Pinpoint the cell where the given text exists, returning its (X, Y) midpoint coordinate. 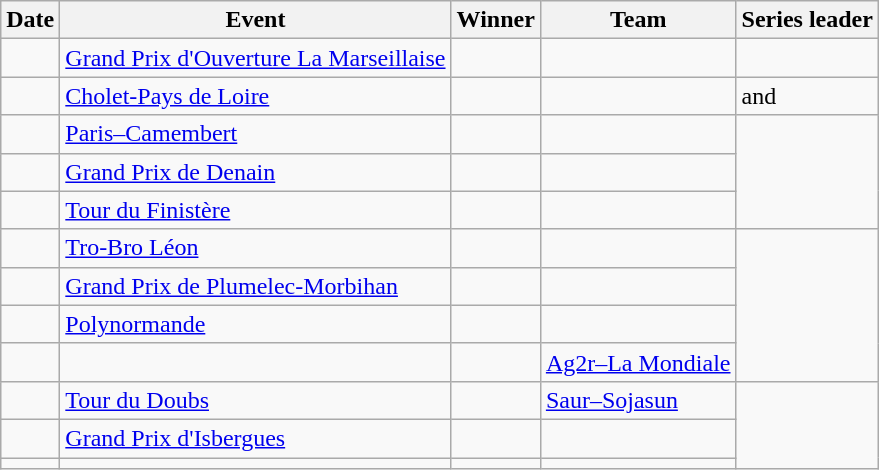
Winner (496, 20)
Tour du Finistère (256, 210)
Saur–Sojasun (638, 400)
Paris–Camembert (256, 134)
Cholet-Pays de Loire (256, 96)
Tour du Doubs (256, 400)
Tro-Bro Léon (256, 248)
Grand Prix d'Isbergues (256, 438)
Polynormande (256, 324)
Grand Prix d'Ouverture La Marseillaise (256, 58)
Ag2r–La Mondiale (638, 362)
and (807, 96)
Event (256, 20)
Team (638, 20)
Grand Prix de Plumelec-Morbihan (256, 286)
Date (30, 20)
Grand Prix de Denain (256, 172)
Series leader (807, 20)
